Provide the (X, Y) coordinate of the cell's center where the given text is located.  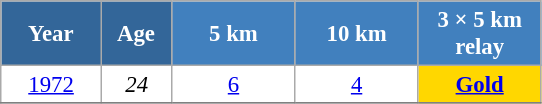
Age (136, 34)
10 km (356, 34)
5 km (234, 34)
4 (356, 85)
3 × 5 km relay (480, 34)
24 (136, 85)
Gold (480, 85)
Year (52, 34)
6 (234, 85)
1972 (52, 85)
